Detect which cell encompasses the target text, then output its (x, y) center coordinate. 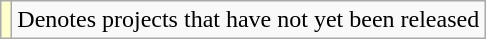
Denotes projects that have not yet been released (248, 20)
